Pinpoint the cell where the given text exists, returning its (X, Y) midpoint coordinate. 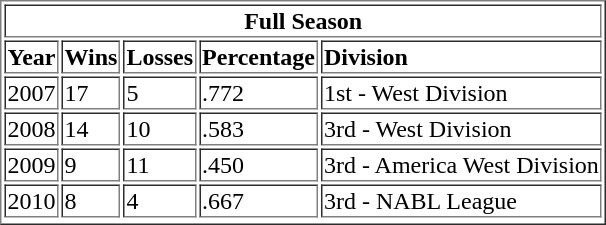
3rd - NABL League (462, 200)
14 (92, 128)
11 (160, 164)
17 (92, 92)
Full Season (302, 20)
.583 (258, 128)
2010 (31, 200)
5 (160, 92)
2009 (31, 164)
2008 (31, 128)
8 (92, 200)
.772 (258, 92)
3rd - West Division (462, 128)
Losses (160, 56)
10 (160, 128)
2007 (31, 92)
Division (462, 56)
Year (31, 56)
.450 (258, 164)
9 (92, 164)
.667 (258, 200)
Wins (92, 56)
Percentage (258, 56)
4 (160, 200)
3rd - America West Division (462, 164)
1st - West Division (462, 92)
